Return the [x, y] coordinate for the center point of the cell that contains the specified text.  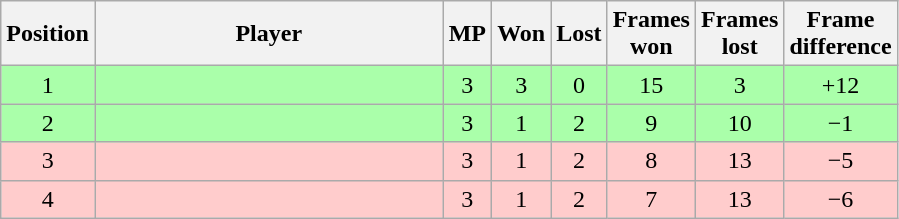
+12 [840, 85]
0 [579, 85]
4 [48, 199]
Player [268, 34]
10 [739, 123]
Frames won [651, 34]
Won [522, 34]
−6 [840, 199]
Frames lost [739, 34]
9 [651, 123]
−5 [840, 161]
15 [651, 85]
7 [651, 199]
8 [651, 161]
−1 [840, 123]
MP [468, 34]
Frame difference [840, 34]
Position [48, 34]
Lost [579, 34]
